Provide the (x, y) coordinate of the cell's center where the given text is located.  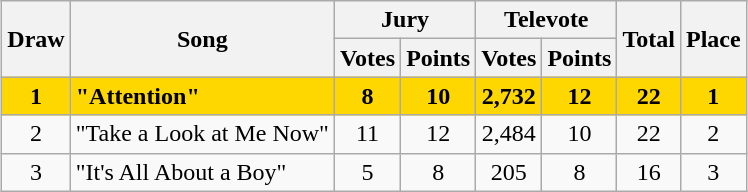
Place (713, 39)
11 (367, 134)
"Attention" (202, 96)
"It's All About a Boy" (202, 172)
5 (367, 172)
Jury (404, 20)
"Take a Look at Me Now" (202, 134)
205 (509, 172)
Song (202, 39)
Televote (546, 20)
16 (649, 172)
2,484 (509, 134)
Total (649, 39)
2,732 (509, 96)
Draw (36, 39)
